Find where the given text appears and provide that cell's center as [X, Y] coordinate. 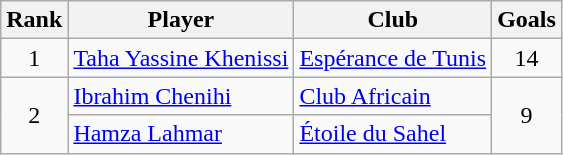
Ibrahim Chenihi [181, 96]
Goals [527, 20]
Étoile du Sahel [393, 134]
Rank [34, 20]
Club [393, 20]
Club Africain [393, 96]
Espérance de Tunis [393, 58]
1 [34, 58]
Player [181, 20]
14 [527, 58]
Hamza Lahmar [181, 134]
2 [34, 115]
9 [527, 115]
Taha Yassine Khenissi [181, 58]
